Return the [X, Y] coordinate for the center point of the cell that contains the specified text.  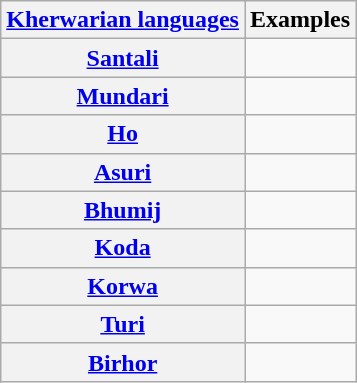
Mundari [123, 96]
Asuri [123, 172]
Examples [300, 20]
Ho [123, 134]
Koda [123, 248]
Korwa [123, 286]
Birhor [123, 362]
Bhumij [123, 210]
Kherwarian languages [123, 20]
Santali [123, 58]
Turi [123, 324]
